Determine the [X, Y] coordinate at the center of the cell enclosing the given text.  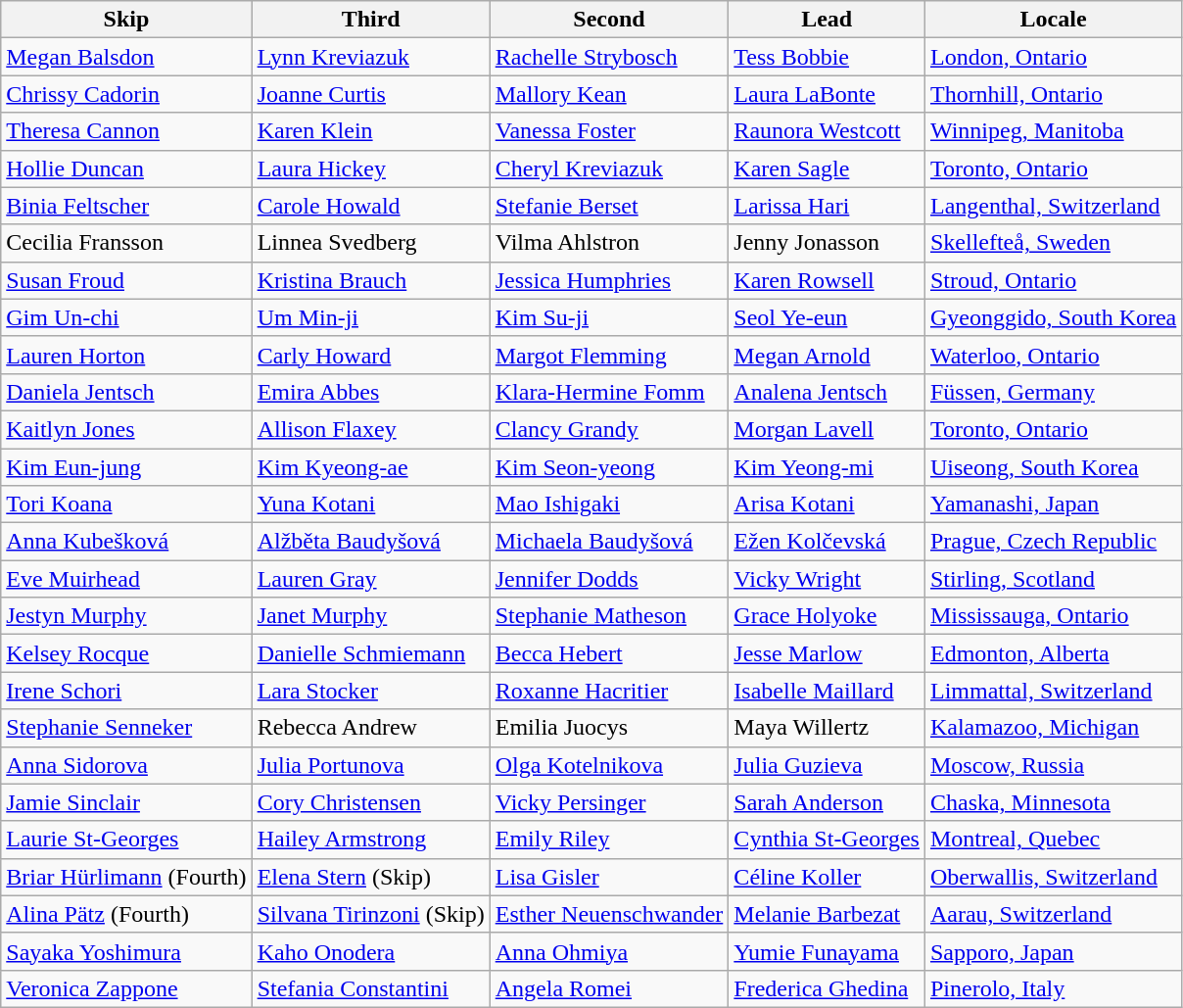
Klara-Hermine Fomm [609, 392]
Skip [126, 20]
Kim Yeong-mi [827, 467]
Arisa Kotani [827, 504]
Yamanashi, Japan [1053, 504]
Kim Seon-yeong [609, 467]
Carole Howald [370, 206]
Emily Riley [609, 840]
Megan Arnold [827, 355]
Linnea Svedberg [370, 243]
Limmattal, Switzerland [1053, 691]
Seol Ye-eun [827, 317]
Theresa Cannon [126, 131]
Moscow, Russia [1053, 765]
Karen Sagle [827, 168]
Gyeonggido, South Korea [1053, 317]
Hollie Duncan [126, 168]
Kaho Onodera [370, 951]
Langenthal, Switzerland [1053, 206]
Kaitlyn Jones [126, 429]
Third [370, 20]
Mao Ishigaki [609, 504]
Chrissy Cadorin [126, 94]
Oberwallis, Switzerland [1053, 877]
Jenny Jonasson [827, 243]
Analena Jentsch [827, 392]
Yuna Kotani [370, 504]
Julia Portunova [370, 765]
Prague, Czech Republic [1053, 542]
Montreal, Quebec [1053, 840]
Tess Bobbie [827, 57]
Vicky Wright [827, 579]
Sapporo, Japan [1053, 951]
Jamie Sinclair [126, 802]
Cynthia St-Georges [827, 840]
Second [609, 20]
Laura Hickey [370, 168]
Melanie Barbezat [827, 914]
Anna Sidorova [126, 765]
Megan Balsdon [126, 57]
Chaska, Minnesota [1053, 802]
Ežen Kolčevská [827, 542]
Stirling, Scotland [1053, 579]
Briar Hürlimann (Fourth) [126, 877]
Lara Stocker [370, 691]
Olga Kotelnikova [609, 765]
Rachelle Strybosch [609, 57]
Céline Koller [827, 877]
Grace Holyoke [827, 616]
Jesse Marlow [827, 653]
Locale [1053, 20]
Emira Abbes [370, 392]
Esther Neuenschwander [609, 914]
Carly Howard [370, 355]
Mississauga, Ontario [1053, 616]
Winnipeg, Manitoba [1053, 131]
Morgan Lavell [827, 429]
Sarah Anderson [827, 802]
Kristina Brauch [370, 280]
Cecilia Fransson [126, 243]
Raunora Westcott [827, 131]
Jestyn Murphy [126, 616]
Irene Schori [126, 691]
Allison Flaxey [370, 429]
Isabelle Maillard [827, 691]
Joanne Curtis [370, 94]
Um Min-ji [370, 317]
Vicky Persinger [609, 802]
Lynn Kreviazuk [370, 57]
Frederica Ghedina [827, 988]
Cheryl Kreviazuk [609, 168]
Michaela Baudyšová [609, 542]
Elena Stern (Skip) [370, 877]
Becca Hebert [609, 653]
Pinerolo, Italy [1053, 988]
Kelsey Rocque [126, 653]
Sayaka Yoshimura [126, 951]
Karen Rowsell [827, 280]
Danielle Schmiemann [370, 653]
Karen Klein [370, 131]
Füssen, Germany [1053, 392]
Jennifer Dodds [609, 579]
Lisa Gisler [609, 877]
Stroud, Ontario [1053, 280]
Alina Pätz (Fourth) [126, 914]
Kim Kyeong-ae [370, 467]
Vanessa Foster [609, 131]
Yumie Funayama [827, 951]
Lauren Horton [126, 355]
Waterloo, Ontario [1053, 355]
Stefanie Berset [609, 206]
Anna Ohmiya [609, 951]
Kalamazoo, Michigan [1053, 728]
Julia Guzieva [827, 765]
Gim Un-chi [126, 317]
Stefania Constantini [370, 988]
Hailey Armstrong [370, 840]
Veronica Zappone [126, 988]
Tori Koana [126, 504]
Janet Murphy [370, 616]
Skellefteå, Sweden [1053, 243]
Anna Kubešková [126, 542]
Maya Willertz [827, 728]
Aarau, Switzerland [1053, 914]
Susan Froud [126, 280]
Edmonton, Alberta [1053, 653]
Emilia Juocys [609, 728]
Vilma Ahlstron [609, 243]
Roxanne Hacritier [609, 691]
Jessica Humphries [609, 280]
Lead [827, 20]
Kim Eun-jung [126, 467]
Cory Christensen [370, 802]
Margot Flemming [609, 355]
Silvana Tirinzoni (Skip) [370, 914]
Laura LaBonte [827, 94]
Kim Su-ji [609, 317]
Larissa Hari [827, 206]
Uiseong, South Korea [1053, 467]
London, Ontario [1053, 57]
Daniela Jentsch [126, 392]
Mallory Kean [609, 94]
Angela Romei [609, 988]
Rebecca Andrew [370, 728]
Lauren Gray [370, 579]
Stephanie Matheson [609, 616]
Laurie St-Georges [126, 840]
Stephanie Senneker [126, 728]
Thornhill, Ontario [1053, 94]
Binia Feltscher [126, 206]
Eve Muirhead [126, 579]
Alžběta Baudyšová [370, 542]
Clancy Grandy [609, 429]
